From the cell containing the given text, extract its center point as [X, Y] coordinate. 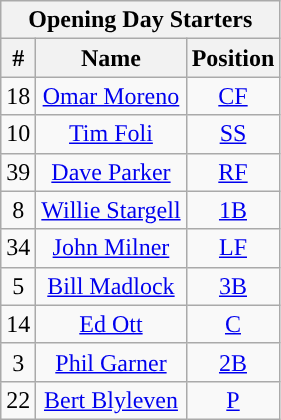
10 [18, 134]
P [233, 400]
3 [18, 362]
C [233, 324]
2B [233, 362]
Position [233, 58]
8 [18, 210]
3B [233, 286]
# [18, 58]
Phil Garner [111, 362]
Dave Parker [111, 172]
1B [233, 210]
Ed Ott [111, 324]
Name [111, 58]
John Milner [111, 248]
Tim Foli [111, 134]
Bert Blyleven [111, 400]
RF [233, 172]
5 [18, 286]
Opening Day Starters [140, 20]
39 [18, 172]
18 [18, 96]
SS [233, 134]
Omar Moreno [111, 96]
CF [233, 96]
Willie Stargell [111, 210]
14 [18, 324]
LF [233, 248]
34 [18, 248]
22 [18, 400]
Bill Madlock [111, 286]
